Scan for the cell matching the given text and deliver its [x, y] coordinate at center. 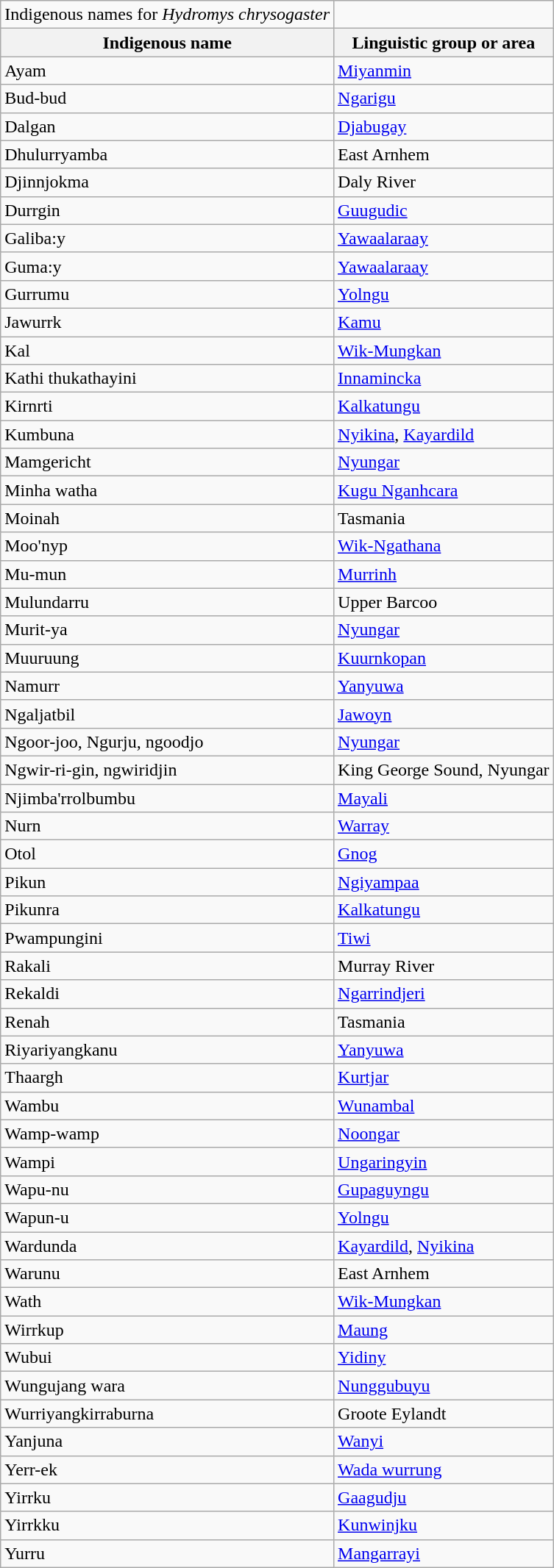
Namurr [168, 686]
Ayam [168, 71]
Djabugay [444, 126]
Kamu [444, 322]
Innamincka [444, 379]
Wanyi [444, 1442]
Gnog [444, 854]
Gaagudju [444, 1497]
Dhulurryamba [168, 154]
Galiba:y [168, 238]
Ngiyampaa [444, 882]
Kathi thukathayini [168, 379]
Ngarrindjeri [444, 994]
Tiwi [444, 938]
Kirnrti [168, 407]
Pwampungini [168, 938]
Durrgin [168, 210]
Kunwinjku [444, 1525]
Warunu [168, 1274]
Wambu [168, 1106]
Kugu Nganhcara [444, 490]
Yirrku [168, 1497]
Bud-bud [168, 99]
Nunggubuyu [444, 1386]
Renah [168, 1022]
Wath [168, 1302]
Pikunra [168, 910]
Guugudic [444, 210]
Wunambal [444, 1106]
Indigenous name [168, 43]
Ngaljatbil [168, 714]
Kuurnkopan [444, 658]
Yanjuna [168, 1442]
Gupaguyngu [444, 1189]
Mu-mun [168, 574]
Ngwir-ri-gin, ngwiridjin [168, 770]
Maung [444, 1330]
Warray [444, 826]
Wardunda [168, 1246]
Wamp-wamp [168, 1134]
Ngoor-joo, Ngurju, ngoodjo [168, 742]
Rekaldi [168, 994]
Wirrkup [168, 1330]
Moinah [168, 518]
Yidiny [444, 1358]
Miyanmin [444, 71]
Ungaringyin [444, 1161]
Dalgan [168, 126]
Gurrumu [168, 294]
Wapu-nu [168, 1189]
Murray River [444, 966]
Murrinh [444, 574]
King George Sound, Nyungar [444, 770]
Rakali [168, 966]
Wampi [168, 1161]
Kayardild, Nyikina [444, 1246]
Murit-ya [168, 630]
Nyikina, Kayardild [444, 434]
Otol [168, 854]
Groote Eylandt [444, 1414]
Wada wurrung [444, 1469]
Wapun-u [168, 1217]
Kumbuna [168, 434]
Linguistic group or area [444, 43]
Noongar [444, 1134]
Mayali [444, 798]
Pikun [168, 882]
Yurru [168, 1553]
Wungujang wara [168, 1386]
Muuruung [168, 658]
Guma:y [168, 266]
Nurn [168, 826]
Riyariyangkanu [168, 1050]
Kurtjar [444, 1078]
Kal [168, 351]
Indigenous names for Hydromys chrysogaster [168, 15]
Djinnjokma [168, 182]
Minha watha [168, 490]
Moo'nyp [168, 546]
Upper Barcoo [444, 602]
Daly River [444, 182]
Jawurrk [168, 322]
Thaargh [168, 1078]
Mulundarru [168, 602]
Jawoyn [444, 714]
Wik-Ngathana [444, 546]
Mamgericht [168, 462]
Ngarigu [444, 99]
Njimba'rrolbumbu [168, 798]
Mangarrayi [444, 1553]
Yirrkku [168, 1525]
Yerr-ek [168, 1469]
Wubui [168, 1358]
Wurriyangkirraburna [168, 1414]
